Search for the cell housing the specified text and yield its [X, Y] center coordinate. 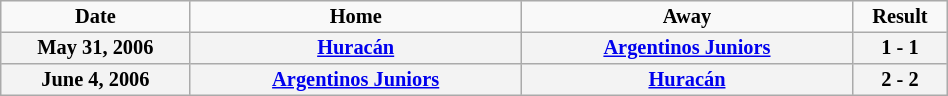
1 - 1 [900, 48]
Away [686, 17]
2 - 2 [900, 80]
Result [900, 17]
Date [96, 17]
May 31, 2006 [96, 48]
Home [356, 17]
June 4, 2006 [96, 80]
